Extract the (x, y) coordinate from the center of the cell holding the provided text.  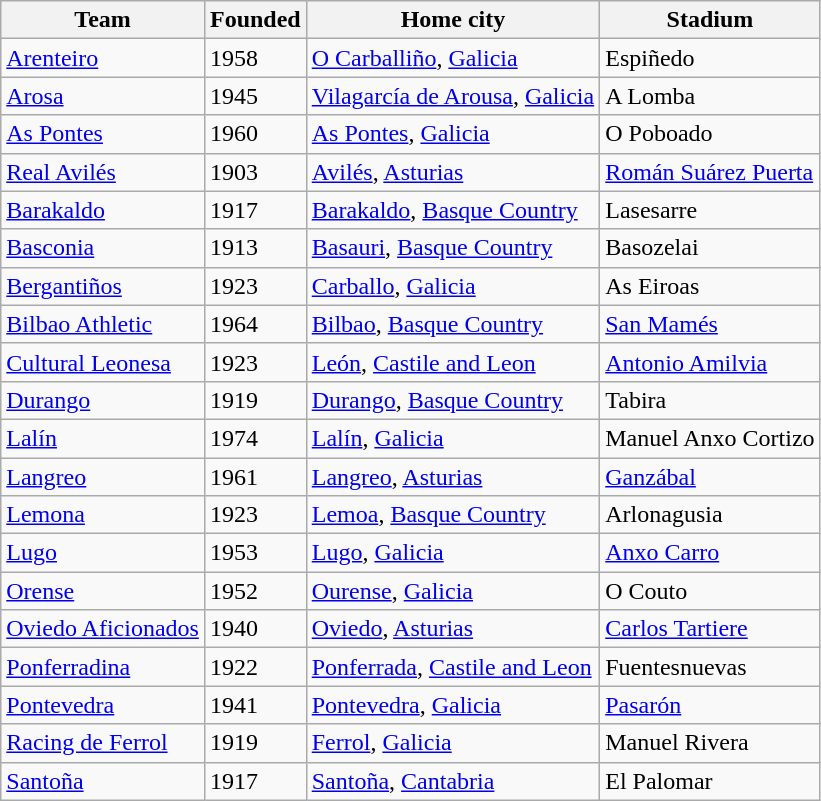
Lasesarre (710, 210)
Basconia (103, 248)
As Pontes (103, 134)
Román Suárez Puerta (710, 172)
1960 (255, 134)
Avilés, Asturias (453, 172)
Racing de Ferrol (103, 743)
Oviedo, Asturias (453, 629)
El Palomar (710, 781)
Arosa (103, 96)
A Lomba (710, 96)
Manuel Anxo Cortizo (710, 438)
Ferrol, Galicia (453, 743)
Team (103, 20)
Lemoa, Basque Country (453, 515)
Lemona (103, 515)
O Carballiño, Galicia (453, 58)
Barakaldo, Basque Country (453, 210)
1964 (255, 324)
1922 (255, 667)
1903 (255, 172)
Bilbao, Basque Country (453, 324)
San Mamés (710, 324)
Manuel Rivera (710, 743)
1945 (255, 96)
Lalín (103, 438)
Anxo Carro (710, 553)
1941 (255, 705)
Ganzábal (710, 477)
Basauri, Basque Country (453, 248)
Espiñedo (710, 58)
Oviedo Aficionados (103, 629)
Pasarón (710, 705)
Real Avilés (103, 172)
Lalín, Galicia (453, 438)
1940 (255, 629)
Basozelai (710, 248)
Barakaldo (103, 210)
Antonio Amilvia (710, 362)
Vilagarcía de Arousa, Galicia (453, 96)
Carballo, Galicia (453, 286)
1952 (255, 591)
As Pontes, Galicia (453, 134)
Bilbao Athletic (103, 324)
Santoña (103, 781)
León, Castile and Leon (453, 362)
1913 (255, 248)
1961 (255, 477)
Home city (453, 20)
Langreo (103, 477)
Langreo, Asturias (453, 477)
Arlonagusia (710, 515)
1953 (255, 553)
Carlos Tartiere (710, 629)
Bergantiños (103, 286)
Durango (103, 400)
Founded (255, 20)
Pontevedra (103, 705)
Arenteiro (103, 58)
Lugo, Galicia (453, 553)
Orense (103, 591)
Cultural Leonesa (103, 362)
Durango, Basque Country (453, 400)
1958 (255, 58)
Santoña, Cantabria (453, 781)
Ponferrada, Castile and Leon (453, 667)
1974 (255, 438)
As Eiroas (710, 286)
Pontevedra, Galicia (453, 705)
Stadium (710, 20)
O Poboado (710, 134)
O Couto (710, 591)
Tabira (710, 400)
Fuentesnuevas (710, 667)
Ponferradina (103, 667)
Ourense, Galicia (453, 591)
Lugo (103, 553)
